Locate the cell with the specified text and output its (X, Y) center coordinate. 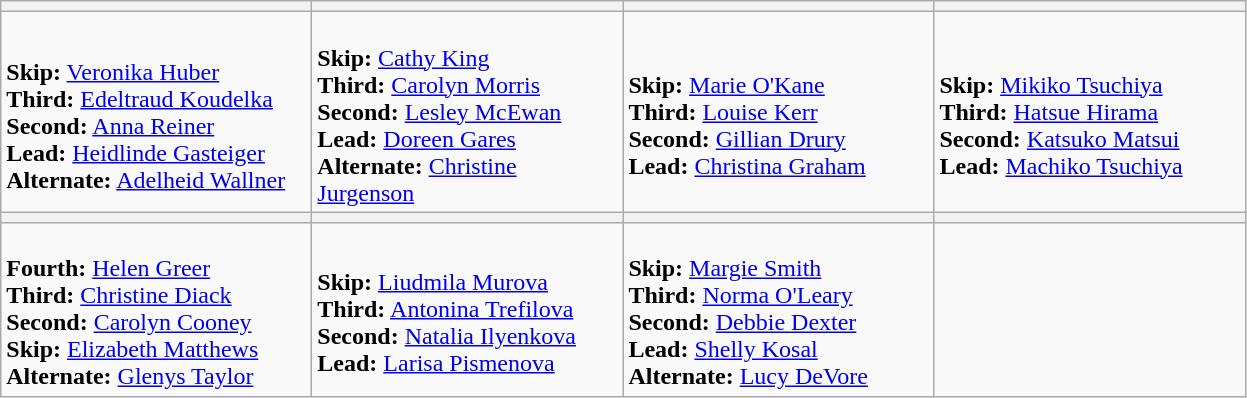
Skip: Veronika Huber Third: Edeltraud Koudelka Second: Anna Reiner Lead: Heidlinde Gasteiger Alternate: Adelheid Wallner (156, 112)
Skip: Mikiko Tsuchiya Third: Hatsue Hirama Second: Katsuko Matsui Lead: Machiko Tsuchiya (1090, 112)
Skip: Liudmila Murova Third: Antonina Trefilova Second: Natalia Ilyenkova Lead: Larisa Pismenova (468, 310)
Fourth: Helen Greer Third: Christine Diack Second: Carolyn Cooney Skip: Elizabeth Matthews Alternate: Glenys Taylor (156, 310)
Skip: Cathy King Third: Carolyn Morris Second: Lesley McEwan Lead: Doreen Gares Alternate: Christine Jurgenson (468, 112)
Skip: Margie Smith Third: Norma O'Leary Second: Debbie Dexter Lead: Shelly Kosal Alternate: Lucy DeVore (778, 310)
Skip: Marie O'Kane Third: Louise Kerr Second: Gillian Drury Lead: Christina Graham (778, 112)
